Identify which cell holds the provided text, then report its (x, y) central coordinate. 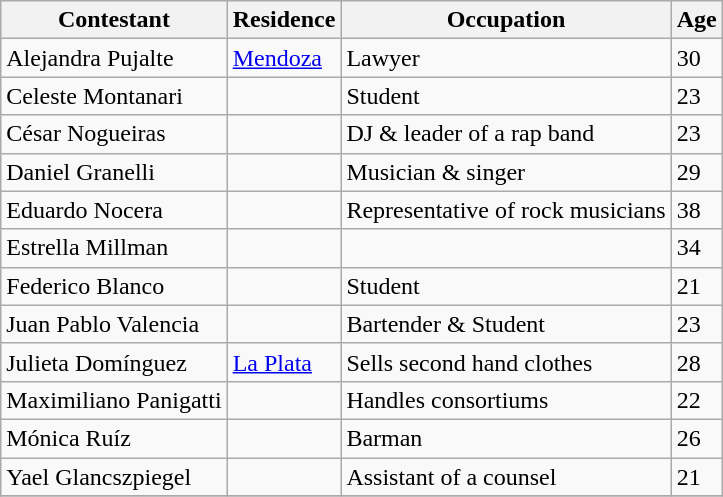
Occupation (506, 20)
22 (696, 400)
Mónica Ruíz (114, 438)
26 (696, 438)
La Plata (284, 362)
38 (696, 210)
Daniel Granelli (114, 172)
Age (696, 20)
Barman (506, 438)
34 (696, 248)
Yael Glancszpiegel (114, 477)
28 (696, 362)
Celeste Montanari (114, 96)
29 (696, 172)
Bartender & Student (506, 324)
Maximiliano Panigatti (114, 400)
Musician & singer (506, 172)
Alejandra Pujalte (114, 58)
Handles consortiums (506, 400)
DJ & leader of a rap band (506, 134)
30 (696, 58)
Julieta Domínguez (114, 362)
César Nogueiras (114, 134)
Juan Pablo Valencia (114, 324)
Representative of rock musicians (506, 210)
Sells second hand clothes (506, 362)
Assistant of a counsel (506, 477)
Mendoza (284, 58)
Contestant (114, 20)
Residence (284, 20)
Eduardo Nocera (114, 210)
Lawyer (506, 58)
Federico Blanco (114, 286)
Estrella Millman (114, 248)
